From the cell containing the given text, extract its center point as [x, y] coordinate. 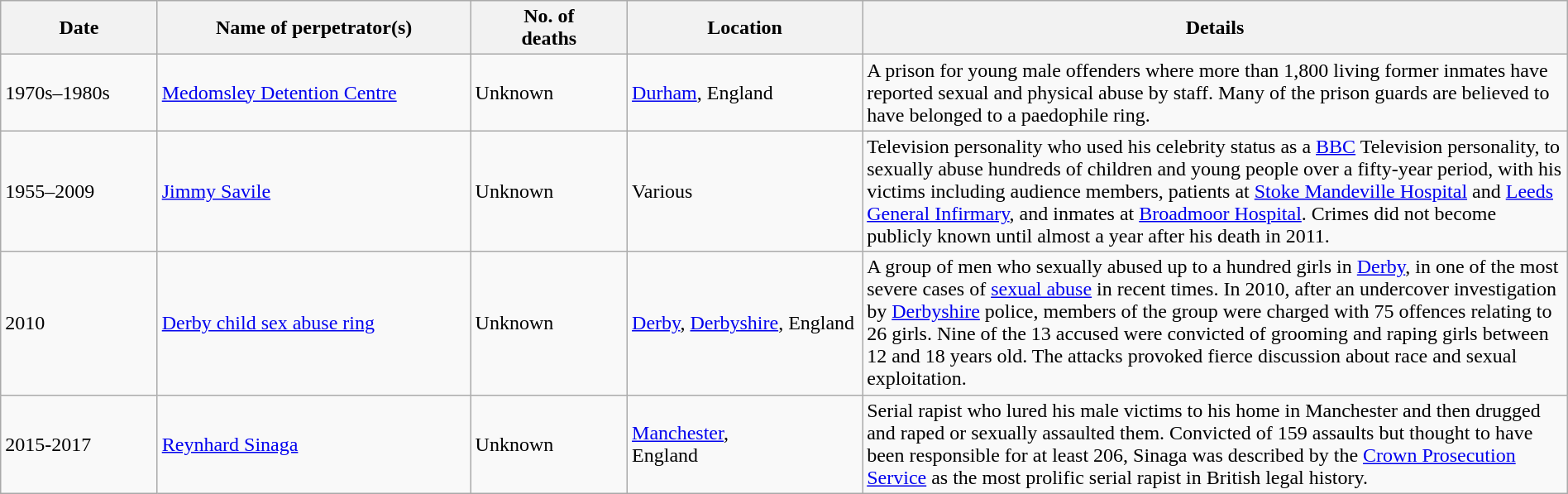
Durham, England [745, 93]
Date [79, 28]
Reynhard Sinaga [314, 444]
1970s–1980s [79, 93]
Details [1216, 28]
Derby, Derbyshire, England [745, 323]
1955–2009 [79, 191]
Derby child sex abuse ring [314, 323]
Manchester,England [745, 444]
Jimmy Savile [314, 191]
2015-2017 [79, 444]
No. ofdeaths [549, 28]
Various [745, 191]
Medomsley Detention Centre [314, 93]
Name of perpetrator(s) [314, 28]
Location [745, 28]
2010 [79, 323]
